Search for the cell housing the specified text and yield its (x, y) center coordinate. 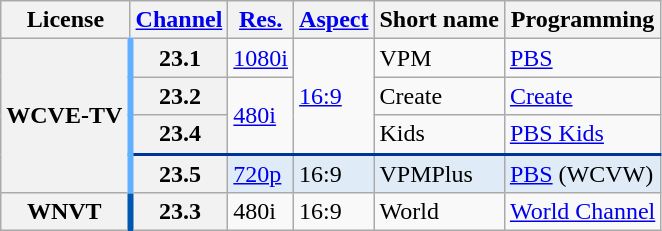
Short name (439, 20)
World Channel (582, 212)
VPMPlus (439, 174)
World (439, 212)
PBS Kids (582, 134)
23.4 (179, 134)
Res. (261, 20)
Programming (582, 20)
720p (261, 174)
PBS (WCVW) (582, 174)
VPM (439, 58)
PBS (582, 58)
WCVE-TV (66, 116)
Kids (439, 134)
Channel (179, 20)
Aspect (334, 20)
23.5 (179, 174)
23.3 (179, 212)
23.1 (179, 58)
License (66, 20)
WNVT (66, 212)
1080i (261, 58)
23.2 (179, 96)
